For the text-containing cell, return its midpoint in [X, Y] coordinate format. 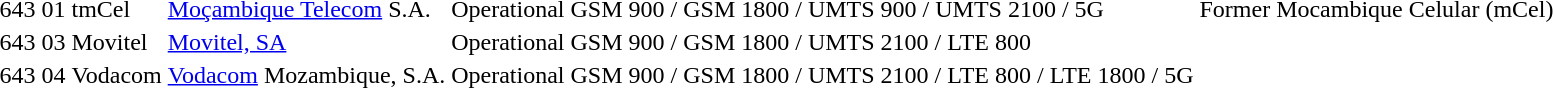
Movitel [116, 42]
GSM 900 / GSM 1800 / UMTS 2100 / LTE 800 [882, 42]
Movitel, SA [306, 42]
Operational [508, 42]
03 [54, 42]
